Output the [X, Y] coordinate of the center of the cell containing the given text.  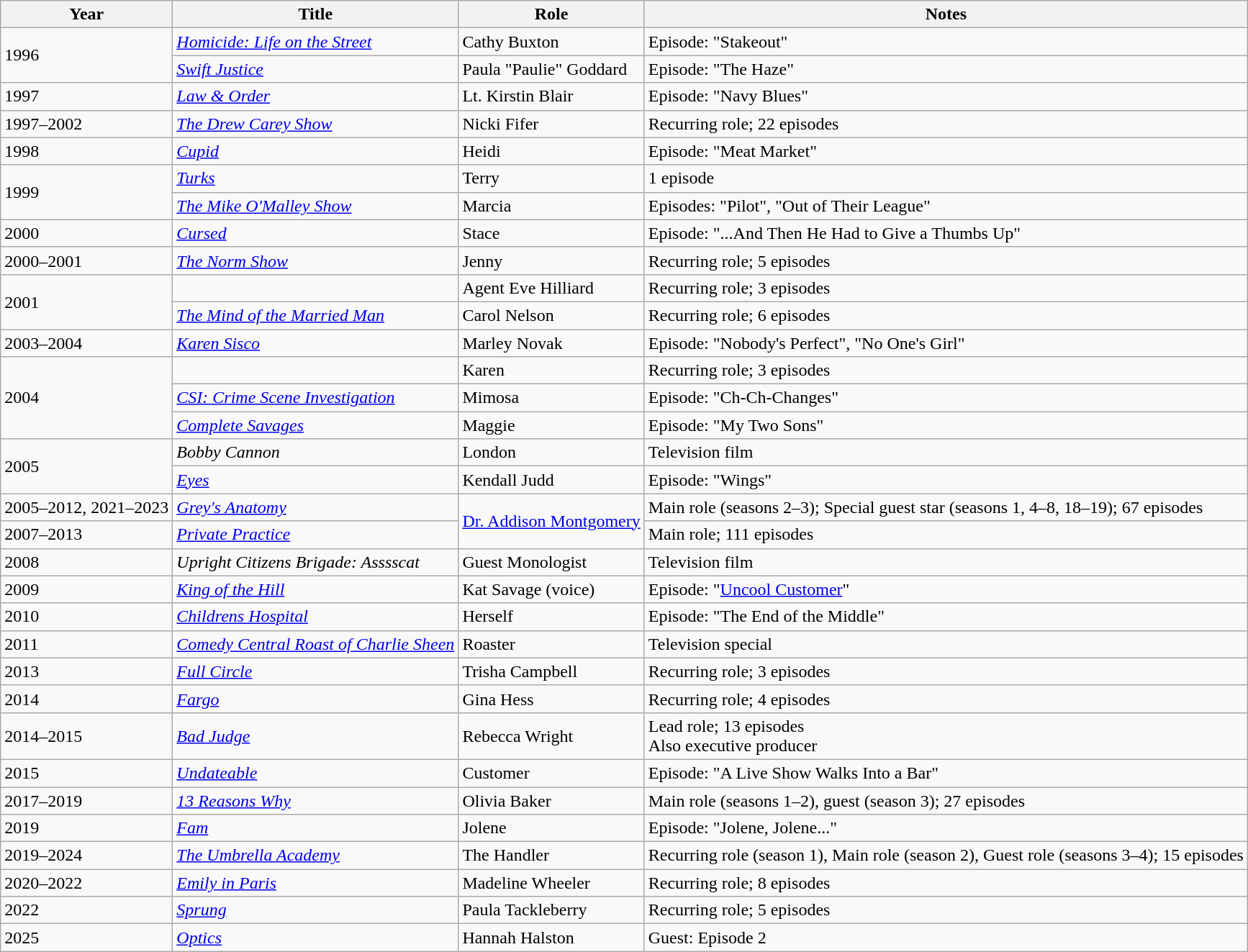
Episode: "Ch-Ch-Changes" [946, 398]
2010 [86, 617]
Episode: "Uncool Customer" [946, 589]
Agent Eve Hilliard [551, 288]
The Umbrella Academy [315, 856]
Fargo [315, 699]
2019 [86, 828]
2014 [86, 699]
2015 [86, 773]
Carol Nelson [551, 315]
Cupid [315, 151]
Full Circle [315, 671]
2004 [86, 398]
Jolene [551, 828]
Homicide: Life on the Street [315, 42]
Episode: "Stakeout" [946, 42]
Complete Savages [315, 425]
The Handler [551, 856]
2005–2012, 2021–2023 [86, 507]
Episode: "My Two Sons" [946, 425]
Sprung [315, 910]
Kat Savage (voice) [551, 589]
Recurring role; 6 episodes [946, 315]
Karen Sisco [315, 343]
Recurring role; 22 episodes [946, 124]
Episode: "...And Then He Had to Give a Thumbs Up" [946, 233]
Olivia Baker [551, 801]
Guest: Episode 2 [946, 938]
Lead role; 13 episodesAlso executive producer [946, 735]
Marcia [551, 206]
Bobby Cannon [315, 453]
1 episode [946, 178]
Television special [946, 644]
1996 [86, 55]
2022 [86, 910]
Episode: "The End of the Middle" [946, 617]
1998 [86, 151]
Optics [315, 938]
Customer [551, 773]
2013 [86, 671]
Title [315, 14]
Upright Citizens Brigade: Asssscat [315, 562]
King of the Hill [315, 589]
2005 [86, 466]
The Norm Show [315, 260]
1997–2002 [86, 124]
Episode: "Jolene, Jolene..." [946, 828]
Heidi [551, 151]
Paula Tackleberry [551, 910]
Notes [946, 14]
Herself [551, 617]
Bad Judge [315, 735]
2025 [86, 938]
Recurring role (season 1), Main role (season 2), Guest role (seasons 3–4); 15 episodes [946, 856]
Turks [315, 178]
2001 [86, 302]
Childrens Hospital [315, 617]
2008 [86, 562]
Karen [551, 371]
Guest Monologist [551, 562]
Year [86, 14]
2000–2001 [86, 260]
Emily in Paris [315, 883]
Roaster [551, 644]
Eyes [315, 480]
Hannah Halston [551, 938]
Episode: "Meat Market" [946, 151]
Recurring role; 8 episodes [946, 883]
Role [551, 14]
2000 [86, 233]
Cathy Buxton [551, 42]
1999 [86, 192]
2003–2004 [86, 343]
Cursed [315, 233]
Terry [551, 178]
Main role (seasons 2–3); Special guest star (seasons 1, 4–8, 18–19); 67 episodes [946, 507]
2020–2022 [86, 883]
Main role; 111 episodes [946, 535]
2017–2019 [86, 801]
2014–2015 [86, 735]
Madeline Wheeler [551, 883]
CSI: Crime Scene Investigation [315, 398]
Episode: "Navy Blues" [946, 96]
Law & Order [315, 96]
2019–2024 [86, 856]
Episode: "The Haze" [946, 69]
Episodes: "Pilot", "Out of Their League" [946, 206]
Gina Hess [551, 699]
Jenny [551, 260]
2007–2013 [86, 535]
Maggie [551, 425]
Nicki Fifer [551, 124]
Marley Novak [551, 343]
1997 [86, 96]
The Drew Carey Show [315, 124]
Mimosa [551, 398]
Comedy Central Roast of Charlie Sheen [315, 644]
The Mike O'Malley Show [315, 206]
Kendall Judd [551, 480]
Trisha Campbell [551, 671]
Grey's Anatomy [315, 507]
Swift Justice [315, 69]
2011 [86, 644]
13 Reasons Why [315, 801]
Episode: "Nobody's Perfect", "No One's Girl" [946, 343]
Stace [551, 233]
Undateable [315, 773]
Private Practice [315, 535]
Recurring role; 4 episodes [946, 699]
Episode: "Wings" [946, 480]
Episode: "A Live Show Walks Into a Bar" [946, 773]
Dr. Addison Montgomery [551, 521]
Main role (seasons 1–2), guest (season 3); 27 episodes [946, 801]
Rebecca Wright [551, 735]
Paula "Paulie" Goddard [551, 69]
2009 [86, 589]
Lt. Kirstin Blair [551, 96]
London [551, 453]
The Mind of the Married Man [315, 315]
Fam [315, 828]
